Pinpoint the cell where the given text exists, returning its [x, y] midpoint coordinate. 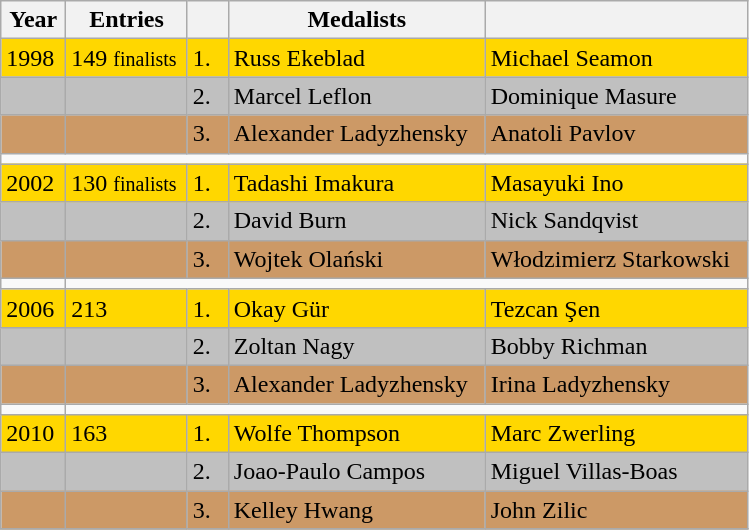
2002 [34, 183]
Michael Seamon [616, 58]
Okay Gür [356, 308]
213 [126, 308]
Medalists [356, 20]
Wolfe Thompson [356, 434]
Włodzimierz Starkowski [616, 259]
2006 [34, 308]
Dominique Masure [616, 96]
David Burn [356, 221]
Irina Ladyzhensky [616, 384]
149 finalists [126, 58]
Zoltan Nagy [356, 346]
John Zilic [616, 510]
Entries [126, 20]
Tezcan Şen [616, 308]
Kelley Hwang [356, 510]
Bobby Richman [616, 346]
Tadashi Imakura [356, 183]
Russ Ekeblad [356, 58]
Miguel Villas-Boas [616, 472]
Anatoli Pavlov [616, 134]
Joao-Paulo Campos [356, 472]
2010 [34, 434]
Marcel Leflon [356, 96]
Wojtek Olański [356, 259]
Masayuki Ino [616, 183]
130 finalists [126, 183]
Nick Sandqvist [616, 221]
Year [34, 20]
163 [126, 434]
Marc Zwerling [616, 434]
1998 [34, 58]
